Extract the [x, y] coordinate from the center of the cell holding the provided text.  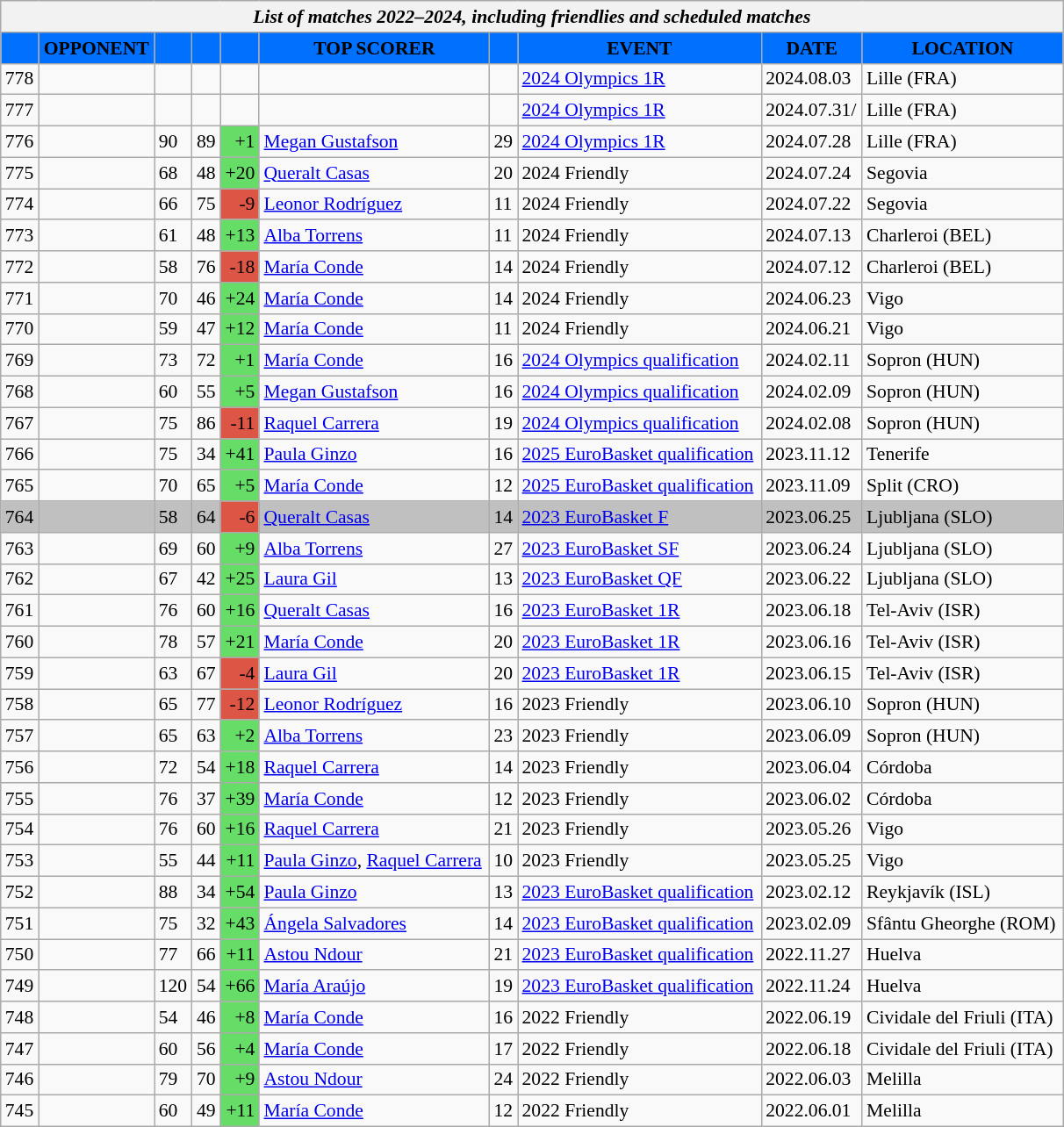
57 [206, 642]
-4 [241, 673]
47 [206, 329]
776 [19, 142]
María Araújo [374, 987]
24 [503, 1080]
2024.07.24 [811, 173]
2024.02.09 [811, 392]
2024.07.13 [811, 236]
745 [19, 1111]
2022.06.19 [811, 1017]
759 [19, 673]
69 [174, 549]
2024.06.21 [811, 329]
+21 [241, 642]
90 [174, 142]
763 [19, 549]
752 [19, 893]
774 [19, 205]
747 [19, 1049]
49 [206, 1111]
-12 [241, 705]
120 [174, 987]
LOCATION [962, 48]
64 [206, 517]
+39 [241, 799]
751 [19, 923]
59 [174, 329]
753 [19, 861]
+12 [241, 329]
42 [206, 579]
+2 [241, 736]
88 [174, 893]
2023.05.26 [811, 829]
2023.06.18 [811, 611]
29 [503, 142]
750 [19, 955]
2022.06.01 [811, 1111]
86 [206, 423]
754 [19, 829]
749 [19, 987]
+66 [241, 987]
EVENT [640, 48]
777 [19, 111]
44 [206, 861]
2023.02.09 [811, 923]
23 [503, 736]
+43 [241, 923]
2023.06.25 [811, 517]
61 [174, 236]
757 [19, 736]
+18 [241, 767]
2024.06.23 [811, 298]
2023.11.09 [811, 486]
768 [19, 392]
755 [19, 799]
2023.05.25 [811, 861]
68 [174, 173]
2024.07.22 [811, 205]
17 [503, 1049]
2024.07.12 [811, 267]
Sfântu Gheorghe (ROM) [962, 923]
79 [174, 1080]
773 [19, 236]
2022.11.24 [811, 987]
73 [174, 361]
DATE [811, 48]
2023.06.22 [811, 579]
2024.02.11 [811, 361]
2023 EuroBasket F [640, 517]
748 [19, 1017]
-11 [241, 423]
2023.06.02 [811, 799]
771 [19, 298]
2022.11.27 [811, 955]
-18 [241, 267]
+54 [241, 893]
10 [503, 861]
2023.11.12 [811, 455]
-9 [241, 205]
2023.06.10 [811, 705]
+41 [241, 455]
760 [19, 642]
Paula Ginzo, Raquel Carrera [374, 861]
+20 [241, 173]
+24 [241, 298]
TOP SCORER [374, 48]
2023.06.24 [811, 549]
Split (CRO) [962, 486]
2024.07.28 [811, 142]
List of matches 2022–2024, including friendlies and scheduled matches [532, 17]
56 [206, 1049]
756 [19, 767]
2023.06.04 [811, 767]
2022.06.03 [811, 1080]
+8 [241, 1017]
770 [19, 329]
775 [19, 173]
27 [503, 549]
Reykjavík (ISL) [962, 893]
761 [19, 611]
769 [19, 361]
2024.02.08 [811, 423]
2023.06.09 [811, 736]
37 [206, 799]
2024.08.03 [811, 79]
767 [19, 423]
2024.07.31/ [811, 111]
2022.06.18 [811, 1049]
758 [19, 705]
2023.02.12 [811, 893]
765 [19, 486]
746 [19, 1080]
78 [174, 642]
-6 [241, 517]
Ángela Salvadores [374, 923]
772 [19, 267]
766 [19, 455]
+4 [241, 1049]
32 [206, 923]
OPPONENT [97, 48]
764 [19, 517]
762 [19, 579]
2023.06.16 [811, 642]
+13 [241, 236]
Tenerife [962, 455]
+25 [241, 579]
2023.06.15 [811, 673]
89 [206, 142]
2023 EuroBasket QF [640, 579]
778 [19, 79]
2023 EuroBasket SF [640, 549]
